For the text-containing cell, return its midpoint in [X, Y] coordinate format. 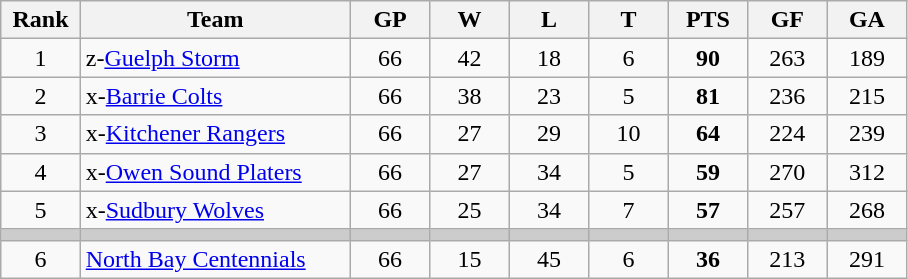
x-Kitchener Rangers [215, 134]
189 [867, 58]
263 [788, 58]
GA [867, 20]
18 [548, 58]
59 [708, 172]
2 [40, 96]
38 [470, 96]
T [628, 20]
4 [40, 172]
7 [628, 210]
PTS [708, 20]
45 [548, 259]
Team [215, 20]
GP [390, 20]
268 [867, 210]
GF [788, 20]
29 [548, 134]
57 [708, 210]
64 [708, 134]
x-Sudbury Wolves [215, 210]
42 [470, 58]
291 [867, 259]
10 [628, 134]
236 [788, 96]
213 [788, 259]
x-Owen Sound Platers [215, 172]
224 [788, 134]
215 [867, 96]
15 [470, 259]
3 [40, 134]
z-Guelph Storm [215, 58]
36 [708, 259]
x-Barrie Colts [215, 96]
312 [867, 172]
Rank [40, 20]
L [548, 20]
257 [788, 210]
23 [548, 96]
239 [867, 134]
North Bay Centennials [215, 259]
81 [708, 96]
1 [40, 58]
W [470, 20]
270 [788, 172]
90 [708, 58]
25 [470, 210]
